Determine the (x, y) coordinate at the center of the cell enclosing the given text.  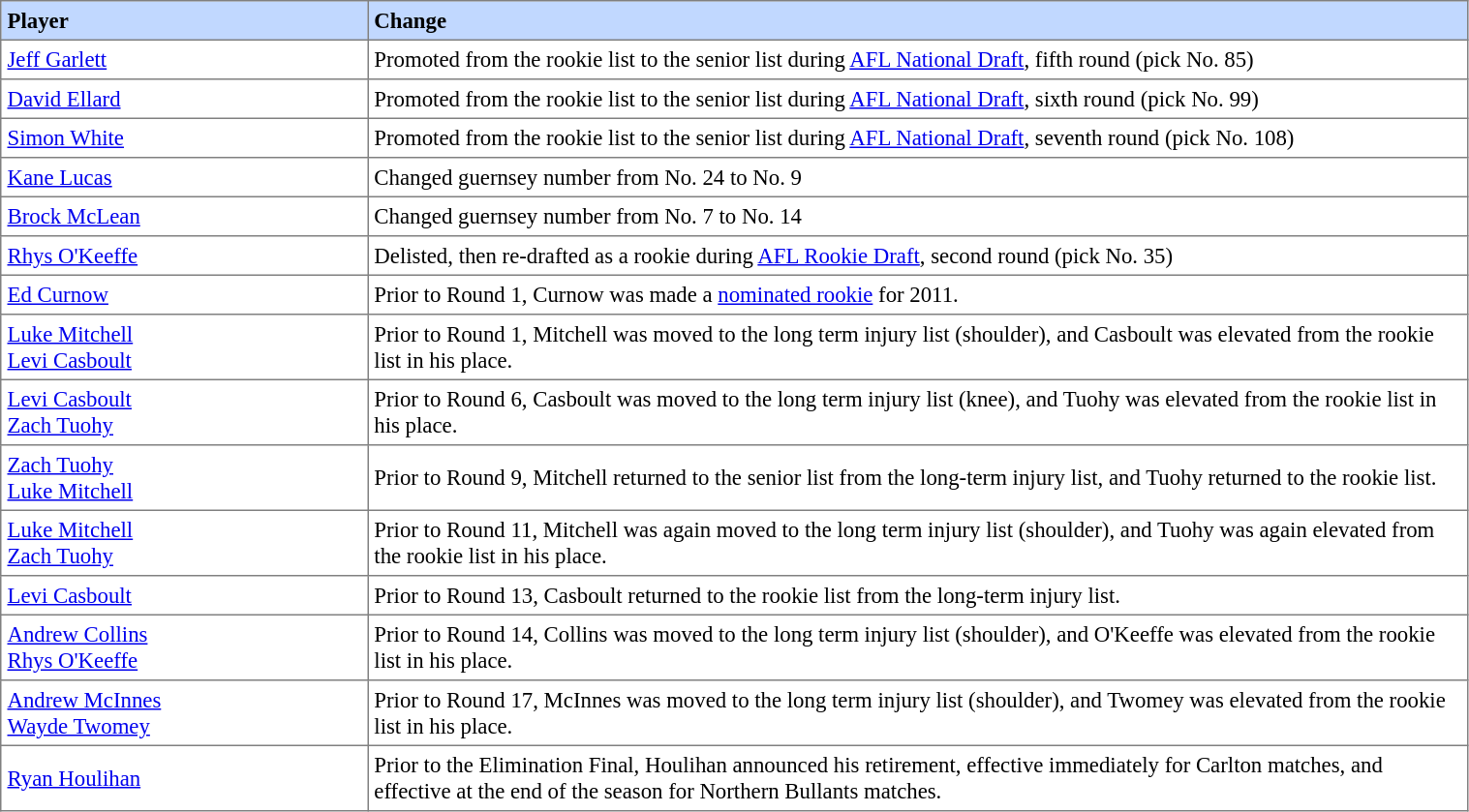
Ed Curnow (184, 294)
Levi Casboult (184, 595)
Andrew McInnes Wayde Twomey (184, 713)
Prior to Round 6, Casboult was moved to the long term injury list (knee), and Tuohy was elevated from the rookie list in his place. (918, 412)
Luke Mitchell Levi Casboult (184, 347)
Prior to Round 1, Curnow was made a nominated rookie for 2011. (918, 294)
Levi Casboult Zach Tuohy (184, 412)
Promoted from the rookie list to the senior list during AFL National Draft, sixth round (pick No. 99) (918, 99)
Rhys O'Keeffe (184, 256)
Changed guernsey number from No. 24 to No. 9 (918, 177)
Promoted from the rookie list to the senior list during AFL National Draft, fifth round (pick No. 85) (918, 59)
Prior to Round 14, Collins was moved to the long term injury list (shoulder), and O'Keeffe was elevated from the rookie list in his place. (918, 647)
Brock McLean (184, 216)
Kane Lucas (184, 177)
Change (918, 20)
Prior to Round 13, Casboult returned to the rookie list from the long-term injury list. (918, 595)
Andrew Collins Rhys O'Keeffe (184, 647)
Prior to Round 17, McInnes was moved to the long term injury list (shoulder), and Twomey was elevated from the rookie list in his place. (918, 713)
Player (184, 20)
Luke Mitchell Zach Tuohy (184, 543)
Ryan Houlihan (184, 778)
Simon White (184, 137)
Prior to Round 9, Mitchell returned to the senior list from the long-term injury list, and Tuohy returned to the rookie list. (918, 478)
Changed guernsey number from No. 7 to No. 14 (918, 216)
Delisted, then re-drafted as a rookie during AFL Rookie Draft, second round (pick No. 35) (918, 256)
David Ellard (184, 99)
Zach Tuohy Luke Mitchell (184, 478)
Promoted from the rookie list to the senior list during AFL National Draft, seventh round (pick No. 108) (918, 137)
Prior to Round 1, Mitchell was moved to the long term injury list (shoulder), and Casboult was elevated from the rookie list in his place. (918, 347)
Prior to Round 11, Mitchell was again moved to the long term injury list (shoulder), and Tuohy was again elevated from the rookie list in his place. (918, 543)
Jeff Garlett (184, 59)
